From the cell containing the given text, extract its center point as (X, Y) coordinate. 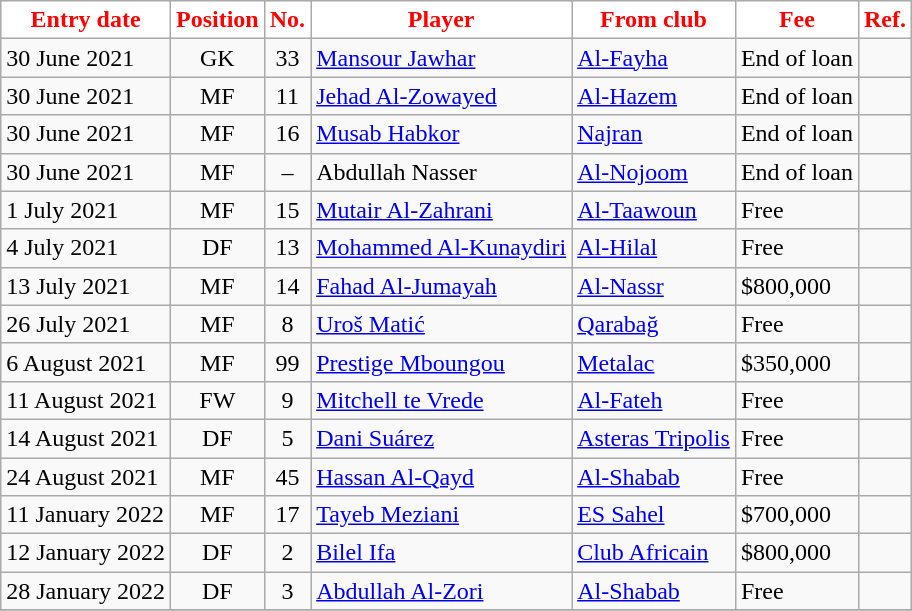
2 (287, 553)
14 (287, 286)
Al-Fateh (654, 400)
33 (287, 58)
Player (442, 20)
Abdullah Nasser (442, 172)
Tayeb Meziani (442, 515)
9 (287, 400)
No. (287, 20)
Al-Hilal (654, 248)
Qarabağ (654, 324)
Abdullah Al-Zori (442, 591)
Hassan Al-Qayd (442, 477)
6 August 2021 (86, 362)
24 August 2021 (86, 477)
Fee (796, 20)
13 (287, 248)
Position (217, 20)
Prestige Mboungou (442, 362)
Mitchell te Vrede (442, 400)
Dani Suárez (442, 438)
Metalac (654, 362)
5 (287, 438)
$350,000 (796, 362)
14 August 2021 (86, 438)
GK (217, 58)
Jehad Al-Zowayed (442, 96)
Mansour Jawhar (442, 58)
11 August 2021 (86, 400)
– (287, 172)
Mohammed Al-Kunaydiri (442, 248)
4 July 2021 (86, 248)
11 January 2022 (86, 515)
1 July 2021 (86, 210)
$700,000 (796, 515)
Uroš Matić (442, 324)
From club (654, 20)
45 (287, 477)
Ref. (884, 20)
13 July 2021 (86, 286)
Najran (654, 134)
Mutair Al-Zahrani (442, 210)
ES Sahel (654, 515)
Musab Habkor (442, 134)
16 (287, 134)
Asteras Tripolis (654, 438)
3 (287, 591)
Al-Fayha (654, 58)
FW (217, 400)
8 (287, 324)
Club Africain (654, 553)
Al-Hazem (654, 96)
Al-Taawoun (654, 210)
26 July 2021 (86, 324)
Al-Nassr (654, 286)
11 (287, 96)
17 (287, 515)
Bilel Ifa (442, 553)
12 January 2022 (86, 553)
Al-Nojoom (654, 172)
15 (287, 210)
28 January 2022 (86, 591)
99 (287, 362)
Entry date (86, 20)
Fahad Al-Jumayah (442, 286)
